Scan for the cell matching the given text and deliver its (x, y) coordinate at center. 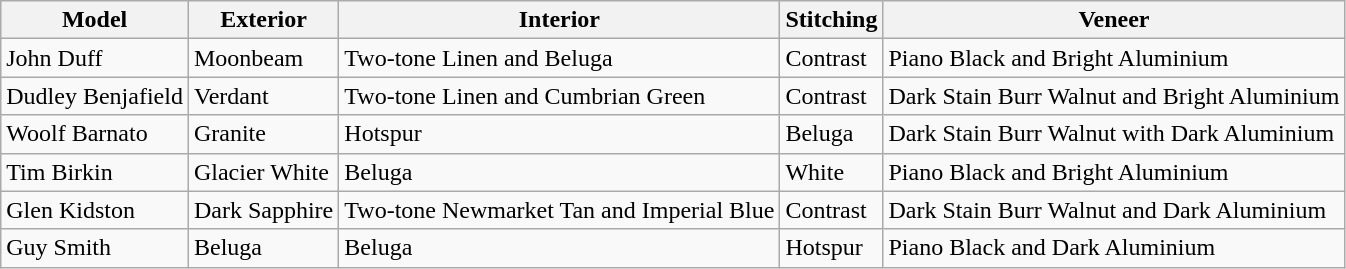
Dark Stain Burr Walnut and Dark Aluminium (1114, 210)
Interior (560, 20)
Tim Birkin (95, 172)
Two-tone Linen and Cumbrian Green (560, 96)
Woolf Barnato (95, 134)
Guy Smith (95, 248)
Glacier White (263, 172)
Dark Stain Burr Walnut and Bright Aluminium (1114, 96)
Granite (263, 134)
Stitching (832, 20)
White (832, 172)
Glen Kidston (95, 210)
Dark Sapphire (263, 210)
Veneer (1114, 20)
Piano Black and Dark Aluminium (1114, 248)
Two-tone Newmarket Tan and Imperial Blue (560, 210)
Two-tone Linen and Beluga (560, 58)
John Duff (95, 58)
Dark Stain Burr Walnut with Dark Aluminium (1114, 134)
Dudley Benjafield (95, 96)
Moonbeam (263, 58)
Exterior (263, 20)
Verdant (263, 96)
Model (95, 20)
